Detect which cell encompasses the target text, then output its [X, Y] center coordinate. 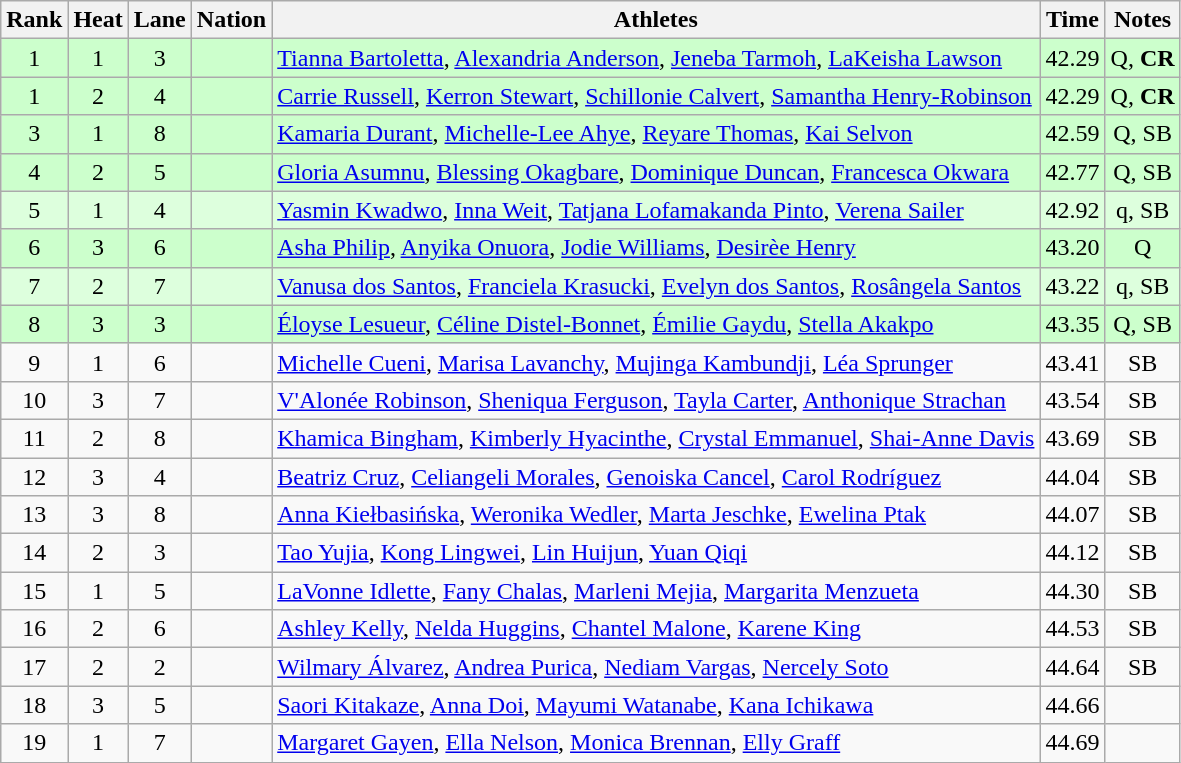
Michelle Cueni, Marisa Lavanchy, Mujinga Kambundji, Léa Sprunger [656, 362]
15 [34, 591]
Nation [231, 20]
44.66 [1072, 705]
17 [34, 667]
43.54 [1072, 400]
44.04 [1072, 477]
16 [34, 629]
Heat [98, 20]
44.69 [1072, 743]
43.20 [1072, 248]
44.64 [1072, 667]
Éloyse Lesueur, Céline Distel-Bonnet, Émilie Gaydu, Stella Akakpo [656, 324]
13 [34, 515]
43.22 [1072, 286]
42.92 [1072, 210]
11 [34, 438]
Beatriz Cruz, Celiangeli Morales, Genoiska Cancel, Carol Rodríguez [656, 477]
Gloria Asumnu, Blessing Okagbare, Dominique Duncan, Francesca Okwara [656, 172]
44.53 [1072, 629]
V'Alonée Robinson, Sheniqua Ferguson, Tayla Carter, Anthonique Strachan [656, 400]
Time [1072, 20]
Notes [1142, 20]
Margaret Gayen, Ella Nelson, Monica Brennan, Elly Graff [656, 743]
44.12 [1072, 553]
Vanusa dos Santos, Franciela Krasucki, Evelyn dos Santos, Rosângela Santos [656, 286]
LaVonne Idlette, Fany Chalas, Marleni Mejia, Margarita Menzueta [656, 591]
Q [1142, 248]
Saori Kitakaze, Anna Doi, Mayumi Watanabe, Kana Ichikawa [656, 705]
44.07 [1072, 515]
Lane [160, 20]
Yasmin Kwadwo, Inna Weit, Tatjana Lofamakanda Pinto, Verena Sailer [656, 210]
Carrie Russell, Kerron Stewart, Schillonie Calvert, Samantha Henry-Robinson [656, 96]
Tianna Bartoletta, Alexandria Anderson, Jeneba Tarmoh, LaKeisha Lawson [656, 58]
43.69 [1072, 438]
Khamica Bingham, Kimberly Hyacinthe, Crystal Emmanuel, Shai-Anne Davis [656, 438]
44.30 [1072, 591]
Ashley Kelly, Nelda Huggins, Chantel Malone, Karene King [656, 629]
18 [34, 705]
Athletes [656, 20]
19 [34, 743]
12 [34, 477]
43.35 [1072, 324]
Wilmary Álvarez, Andrea Purica, Nediam Vargas, Nercely Soto [656, 667]
Rank [34, 20]
Asha Philip, Anyika Onuora, Jodie Williams, Desirèe Henry [656, 248]
Kamaria Durant, Michelle-Lee Ahye, Reyare Thomas, Kai Selvon [656, 134]
9 [34, 362]
42.77 [1072, 172]
43.41 [1072, 362]
Tao Yujia, Kong Lingwei, Lin Huijun, Yuan Qiqi [656, 553]
10 [34, 400]
42.59 [1072, 134]
Anna Kiełbasińska, Weronika Wedler, Marta Jeschke, Ewelina Ptak [656, 515]
14 [34, 553]
